Determine the (x, y) coordinate at the center of the cell enclosing the given text.  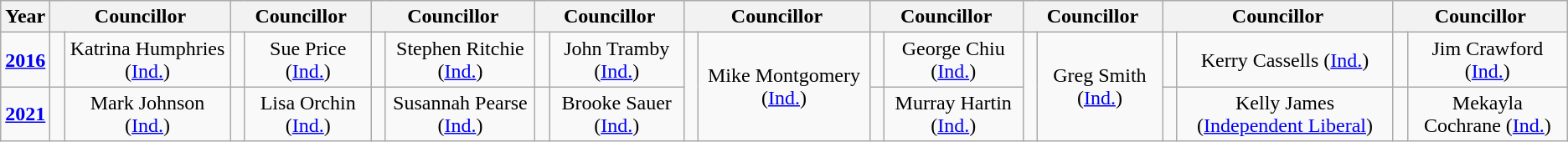
2016 (25, 60)
Year (25, 17)
Kelly James (Independent Liberal) (1285, 114)
Mekayla Cochrane (Ind.) (1488, 114)
Jim Crawford (Ind.) (1488, 60)
Mike Montgomery (Ind.) (784, 87)
Susannah Pearse (Ind.) (460, 114)
Stephen Ritchie (Ind.) (460, 60)
Kerry Cassells (Ind.) (1285, 60)
Brooke Sauer (Ind.) (616, 114)
2021 (25, 114)
Katrina Humphries (Ind.) (147, 60)
Sue Price (Ind.) (308, 60)
John Tramby (Ind.) (616, 60)
Greg Smith (Ind.) (1099, 87)
George Chiu (Ind.) (953, 60)
Murray Hartin (Ind.) (953, 114)
Lisa Orchin (Ind.) (308, 114)
Mark Johnson (Ind.) (147, 114)
